Identify which cell holds the provided text, then report its [X, Y] central coordinate. 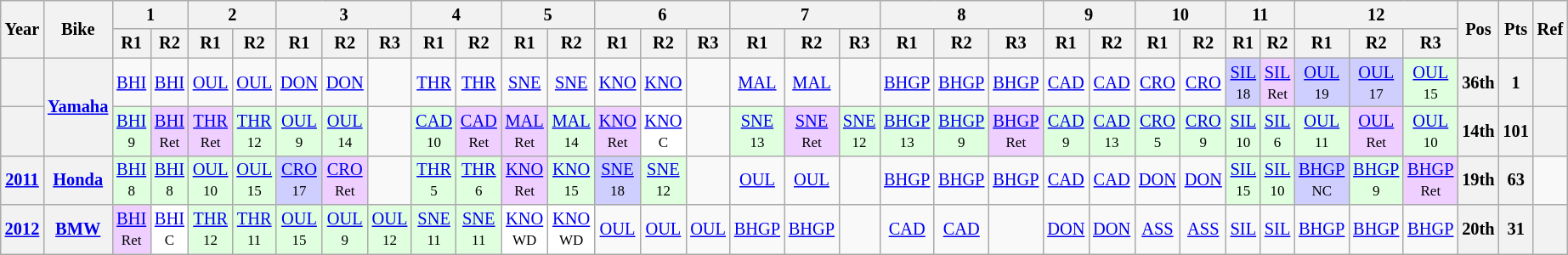
THR5 [433, 180]
4 [456, 14]
101 [1516, 131]
11 [1260, 14]
KNO15 [571, 180]
OUL11 [1322, 131]
BHGP13 [907, 131]
14th [1478, 131]
2 [233, 14]
SIL6 [1277, 131]
SIL18 [1243, 82]
SNERet [812, 131]
BHGPNC [1322, 180]
9 [1089, 14]
3 [343, 14]
THRRet [211, 131]
8 [961, 14]
THR6 [479, 180]
CAD13 [1112, 131]
31 [1516, 229]
Bike [78, 29]
2012 [22, 229]
KNOC [663, 131]
Yamaha [78, 107]
SNE13 [757, 131]
BHIC [170, 229]
Ref [1550, 29]
CRO5 [1158, 131]
CRO17 [299, 180]
CAD9 [1066, 131]
Honda [78, 180]
OUL12 [390, 229]
36th [1478, 82]
CRORet [345, 180]
OUL17 [1376, 82]
2011 [22, 180]
63 [1516, 180]
6 [663, 14]
10 [1180, 14]
Pts [1516, 29]
CADRet [479, 131]
7 [805, 14]
SILRet [1277, 82]
CAD10 [433, 131]
OUL14 [345, 131]
Year [22, 29]
SNE18 [618, 180]
THR11 [254, 229]
Pos [1478, 29]
5 [548, 14]
CRO9 [1203, 131]
MALRet [525, 131]
OUL19 [1322, 82]
SIL15 [1243, 180]
20th [1478, 229]
12 [1376, 14]
OULRet [1376, 131]
19th [1478, 180]
MAL14 [571, 131]
BMW [78, 229]
BHI9 [131, 131]
